Return (x, y) of the center of cell containing provided text 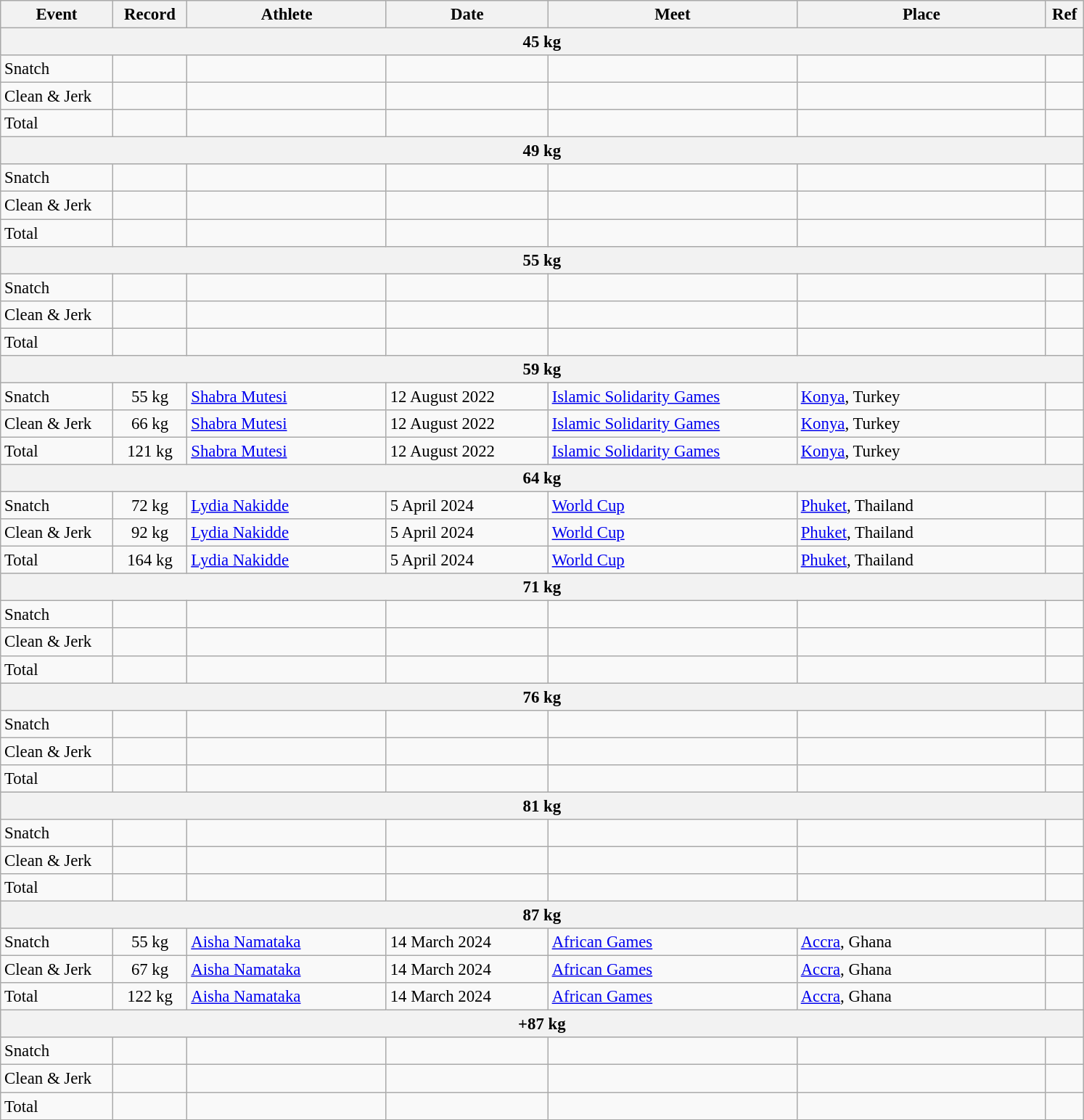
Meet (672, 15)
164 kg (149, 560)
87 kg (542, 915)
122 kg (149, 997)
49 kg (542, 151)
Date (467, 15)
59 kg (542, 369)
Athlete (287, 15)
76 kg (542, 697)
64 kg (542, 478)
+87 kg (542, 1024)
Record (149, 15)
Event (57, 15)
92 kg (149, 533)
67 kg (149, 970)
Ref (1064, 15)
71 kg (542, 587)
72 kg (149, 506)
66 kg (149, 424)
121 kg (149, 451)
45 kg (542, 42)
81 kg (542, 806)
Place (921, 15)
